Find where the given text appears and provide that cell's center as [x, y] coordinate. 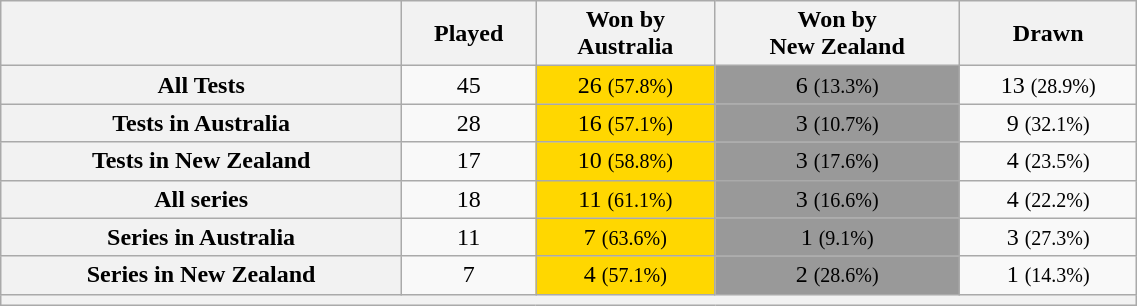
Played [468, 34]
28 [468, 123]
1 (14.3%) [1048, 275]
7 [468, 275]
17 [468, 161]
Series in New Zealand [202, 275]
2 (28.6%) [838, 275]
16 (57.1%) [626, 123]
26 (57.8%) [626, 85]
Won byAustralia [626, 34]
13 (28.9%) [1048, 85]
4 (22.2%) [1048, 199]
4 (23.5%) [1048, 161]
6 (13.3%) [838, 85]
11 (61.1%) [626, 199]
3 (27.3%) [1048, 237]
3 (10.7%) [838, 123]
3 (17.6%) [838, 161]
18 [468, 199]
All series [202, 199]
9 (32.1%) [1048, 123]
Series in Australia [202, 237]
3 (16.6%) [838, 199]
1 (9.1%) [838, 237]
7 (63.6%) [626, 237]
Drawn [1048, 34]
11 [468, 237]
45 [468, 85]
Won byNew Zealand [838, 34]
Tests in Australia [202, 123]
10 (58.8%) [626, 161]
All Tests [202, 85]
Tests in New Zealand [202, 161]
4 (57.1%) [626, 275]
